Determine the (x, y) coordinate at the center of the cell enclosing the given text.  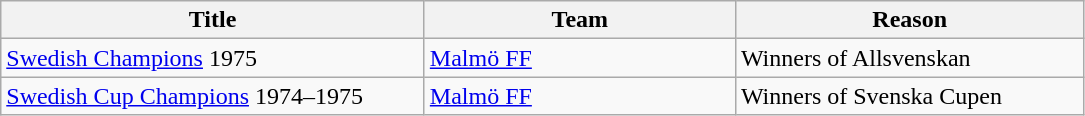
Reason (910, 20)
Swedish Champions 1975 (213, 58)
Swedish Cup Champions 1974–1975 (213, 96)
Team (580, 20)
Winners of Allsvenskan (910, 58)
Winners of Svenska Cupen (910, 96)
Title (213, 20)
